Output the (X, Y) coordinate of the center of the cell containing the given text.  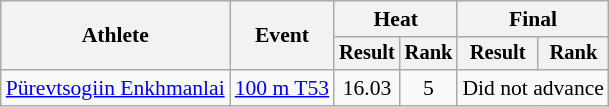
Final (533, 19)
Did not advance (533, 88)
Pürevtsogiin Enkhmanlai (116, 88)
Heat (396, 19)
5 (429, 88)
100 m T53 (282, 88)
Event (282, 36)
16.03 (367, 88)
Athlete (116, 36)
